Pinpoint the cell where the given text exists, returning its (X, Y) midpoint coordinate. 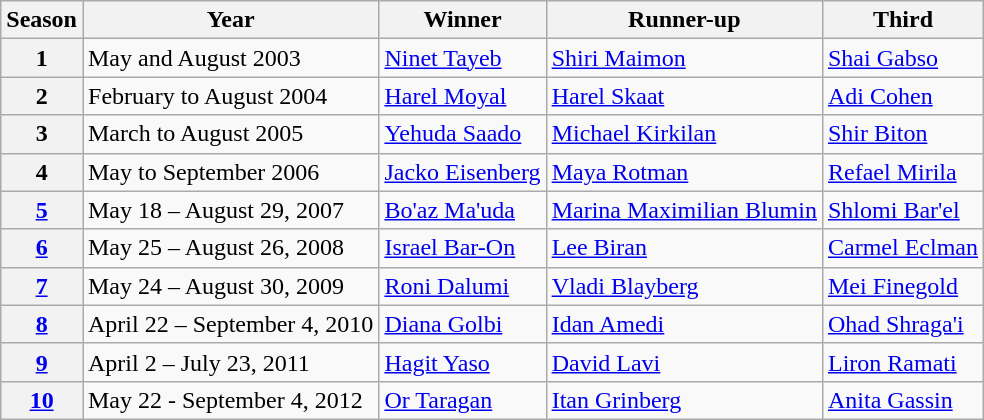
March to August 2005 (230, 134)
May 24 – August 30, 2009 (230, 286)
David Lavi (684, 362)
Marina Maximilian Blumin (684, 210)
9 (42, 362)
Jacko Eisenberg (462, 172)
Or Taragan (462, 400)
Shir Biton (902, 134)
Harel Moyal (462, 96)
Yehuda Saado (462, 134)
Anita Gassin (902, 400)
1 (42, 58)
Runner-up (684, 20)
May 18 – August 29, 2007 (230, 210)
Itan Grinberg (684, 400)
Roni Dalumi (462, 286)
Israel Bar-On (462, 248)
6 (42, 248)
Diana Golbi (462, 324)
Mei Finegold (902, 286)
Bo'az Ma'uda (462, 210)
Adi Cohen (902, 96)
Ninet Tayeb (462, 58)
Shai Gabso (902, 58)
Ohad Shraga'i (902, 324)
May 25 – August 26, 2008 (230, 248)
May and August 2003 (230, 58)
Refael Mirila (902, 172)
Lee Biran (684, 248)
8 (42, 324)
3 (42, 134)
Shiri Maimon (684, 58)
10 (42, 400)
4 (42, 172)
Michael Kirkilan (684, 134)
February to August 2004 (230, 96)
Season (42, 20)
Shlomi Bar'el (902, 210)
Winner (462, 20)
April 22 – September 4, 2010 (230, 324)
Year (230, 20)
May to September 2006 (230, 172)
7 (42, 286)
May 22 - September 4, 2012 (230, 400)
April 2 – July 23, 2011 (230, 362)
Third (902, 20)
Hagit Yaso (462, 362)
Harel Skaat (684, 96)
5 (42, 210)
Idan Amedi (684, 324)
2 (42, 96)
Maya Rotman (684, 172)
Carmel Eclman (902, 248)
Liron Ramati (902, 362)
Vladi Blayberg (684, 286)
